Extract the [x, y] coordinate from the center of the cell holding the provided text.  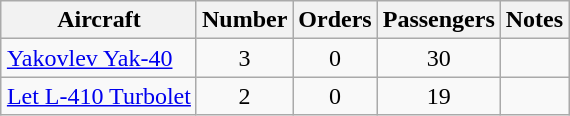
Passengers [438, 20]
Aircraft [98, 20]
Yakovlev Yak-40 [98, 58]
Let L-410 Turbolet [98, 96]
30 [438, 58]
19 [438, 96]
Notes [534, 20]
Orders [335, 20]
Number [244, 20]
2 [244, 96]
3 [244, 58]
